Return the (X, Y) coordinate for the center point of the cell that contains the specified text.  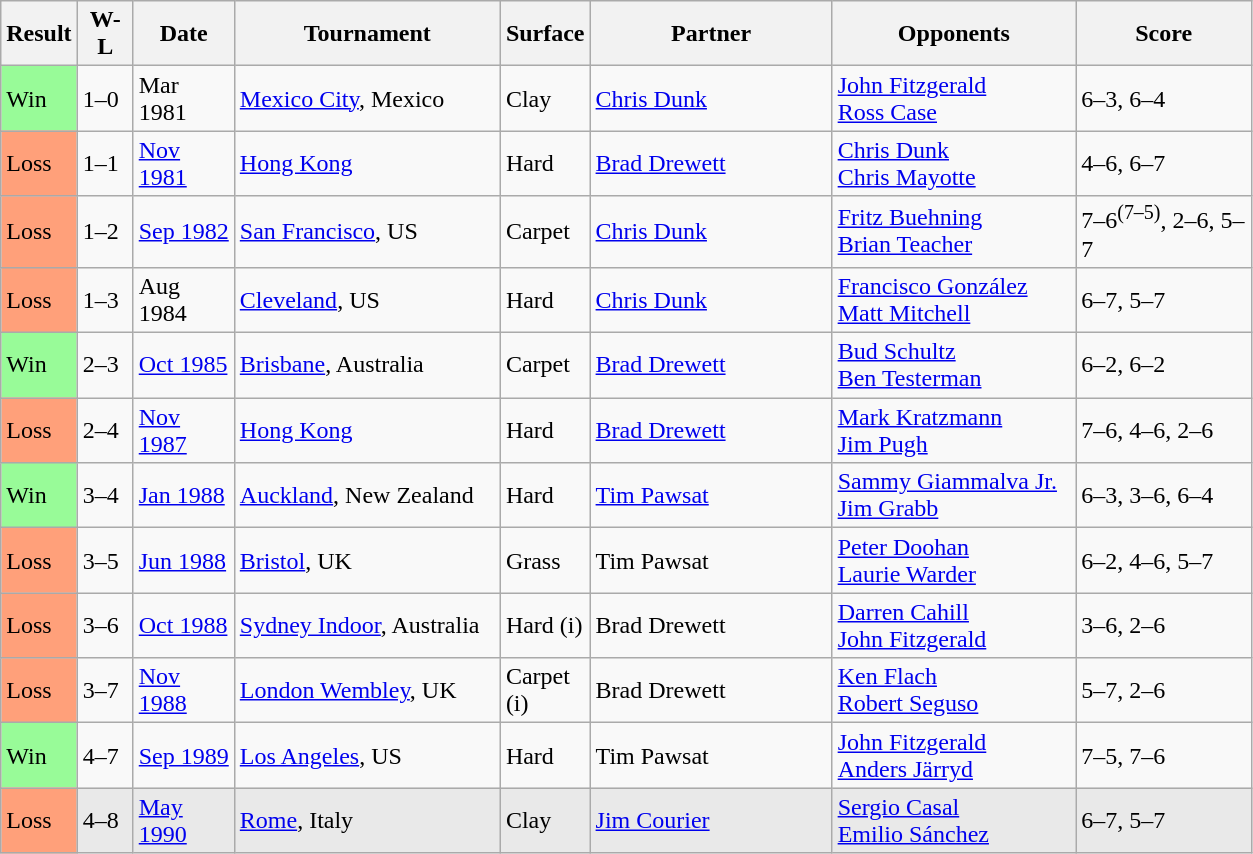
1–1 (105, 164)
Result (39, 34)
Mark Kratzmann Jim Pugh (954, 430)
2–4 (105, 430)
7–5, 7–6 (1164, 756)
Oct 1988 (184, 626)
Partner (711, 34)
Ken Flach Robert Seguso (954, 690)
1–0 (105, 98)
Bristol, UK (367, 560)
Carpet (i) (545, 690)
San Francisco, US (367, 232)
Tournament (367, 34)
Jun 1988 (184, 560)
Sammy Giammalva Jr. Jim Grabb (954, 496)
7–6, 4–6, 2–6 (1164, 430)
W-L (105, 34)
Sep 1989 (184, 756)
Los Angeles, US (367, 756)
Date (184, 34)
Nov 1981 (184, 164)
Oct 1985 (184, 366)
Auckland, New Zealand (367, 496)
Sep 1982 (184, 232)
London Wembley, UK (367, 690)
6–2, 4–6, 5–7 (1164, 560)
7–6(7–5), 2–6, 5–7 (1164, 232)
Surface (545, 34)
2–3 (105, 366)
John Fitzgerald Ross Case (954, 98)
Hard (i) (545, 626)
3–7 (105, 690)
6–3, 3–6, 6–4 (1164, 496)
Chris Dunk Chris Mayotte (954, 164)
Peter Doohan Laurie Warder (954, 560)
4–6, 6–7 (1164, 164)
3–6, 2–6 (1164, 626)
Darren Cahill John Fitzgerald (954, 626)
Jan 1988 (184, 496)
5–7, 2–6 (1164, 690)
Jim Courier (711, 820)
Bud Schultz Ben Testerman (954, 366)
Opponents (954, 34)
May 1990 (184, 820)
Mar 1981 (184, 98)
Mexico City, Mexico (367, 98)
1–2 (105, 232)
Grass (545, 560)
Brisbane, Australia (367, 366)
Francisco González Matt Mitchell (954, 300)
John Fitzgerald Anders Järryd (954, 756)
Aug 1984 (184, 300)
3–6 (105, 626)
Score (1164, 34)
1–3 (105, 300)
3–4 (105, 496)
3–5 (105, 560)
6–3, 6–4 (1164, 98)
4–7 (105, 756)
Nov 1988 (184, 690)
Sergio Casal Emilio Sánchez (954, 820)
Sydney Indoor, Australia (367, 626)
Cleveland, US (367, 300)
4–8 (105, 820)
Fritz Buehning Brian Teacher (954, 232)
Nov 1987 (184, 430)
6–2, 6–2 (1164, 366)
Rome, Italy (367, 820)
